Find where the given text appears and provide that cell's center as (X, Y) coordinate. 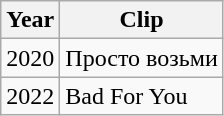
Year (30, 20)
Bad For You (142, 96)
2020 (30, 58)
Просто возьми (142, 58)
2022 (30, 96)
Clip (142, 20)
